Search for the cell housing the specified text and yield its [X, Y] center coordinate. 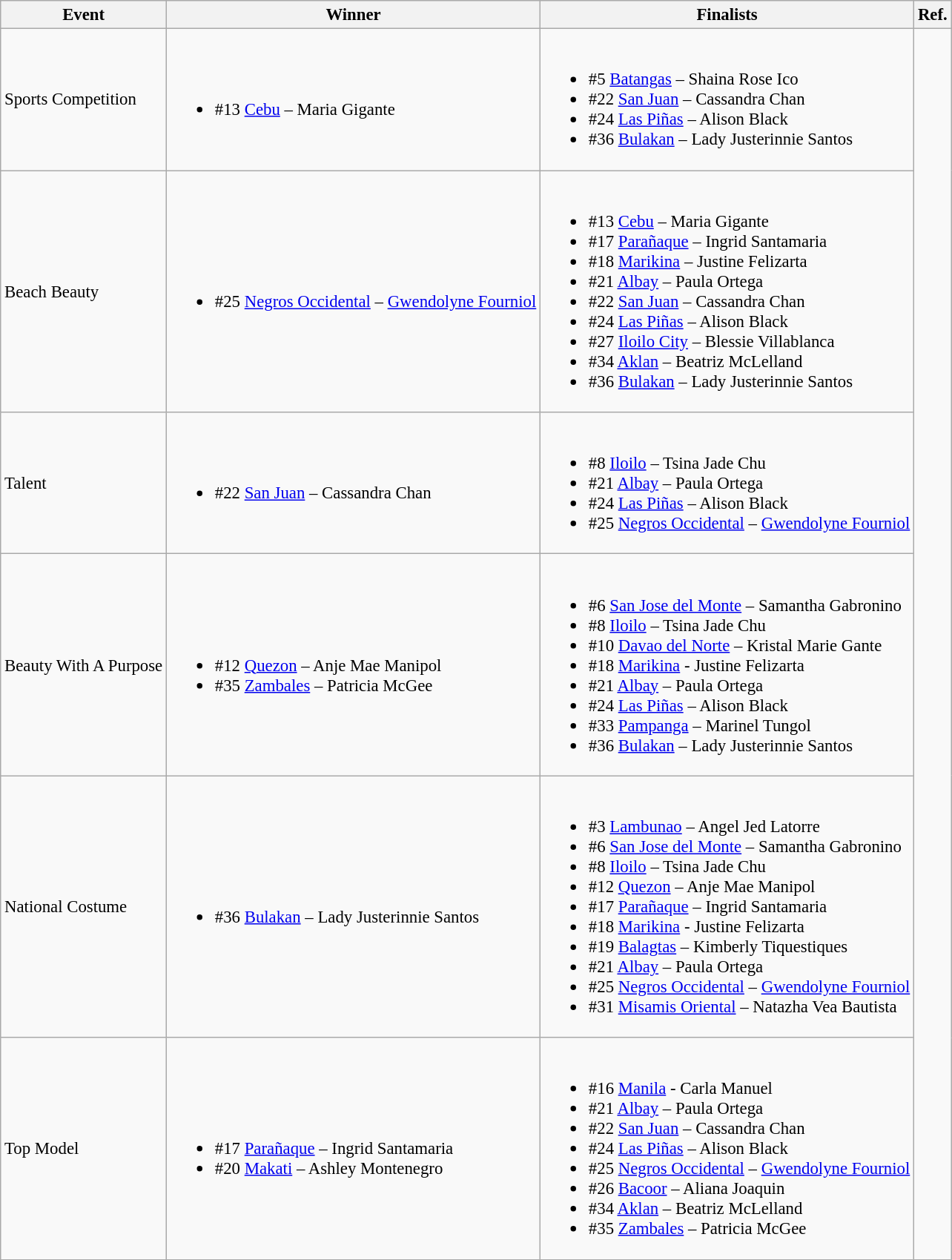
#12 Quezon – Anje Mae Manipol#35 Zambales – Patricia McGee [354, 664]
Beauty With A Purpose [84, 664]
#17 Parañaque – Ingrid Santamaria#20 Makati – Ashley Montenegro [354, 1148]
Talent [84, 484]
#13 Cebu – Maria Gigante [354, 99]
Event [84, 15]
#36 Bulakan – Lady Justerinnie Santos [354, 906]
Ref. [933, 15]
Top Model [84, 1148]
#22 San Juan – Cassandra Chan [354, 484]
Sports Competition [84, 99]
Beach Beauty [84, 291]
#5 Batangas – Shaina Rose Ico#22 San Juan – Cassandra Chan#24 Las Piñas – Alison Black#36 Bulakan – Lady Justerinnie Santos [727, 99]
Finalists [727, 15]
National Costume [84, 906]
#8 Iloilo – Tsina Jade Chu#21 Albay – Paula Ortega#24 Las Piñas – Alison Black#25 Negros Occidental – Gwendolyne Fourniol [727, 484]
#25 Negros Occidental – Gwendolyne Fourniol [354, 291]
Winner [354, 15]
